From the cell containing the given text, extract its center point as [X, Y] coordinate. 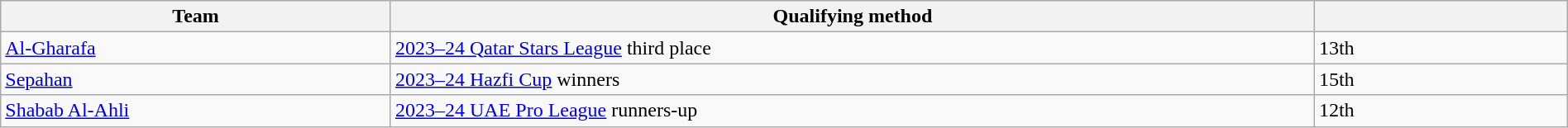
2023–24 UAE Pro League runners-up [852, 111]
Team [196, 17]
2023–24 Hazfi Cup winners [852, 79]
12th [1441, 111]
2023–24 Qatar Stars League third place [852, 48]
Sepahan [196, 79]
Shabab Al-Ahli [196, 111]
15th [1441, 79]
Qualifying method [852, 17]
13th [1441, 48]
Al-Gharafa [196, 48]
